Capture the cell that displays the provided text and extract its (x, y) central coordinate. 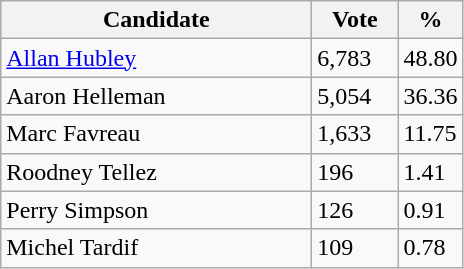
196 (355, 172)
0.91 (430, 210)
109 (355, 248)
Perry Simpson (156, 210)
Candidate (156, 20)
126 (355, 210)
11.75 (430, 134)
Roodney Tellez (156, 172)
36.36 (430, 96)
Aaron Helleman (156, 96)
Marc Favreau (156, 134)
Vote (355, 20)
0.78 (430, 248)
1.41 (430, 172)
5,054 (355, 96)
% (430, 20)
Michel Tardif (156, 248)
48.80 (430, 58)
Allan Hubley (156, 58)
6,783 (355, 58)
1,633 (355, 134)
